Output the (X, Y) coordinate of the center of the cell containing the given text.  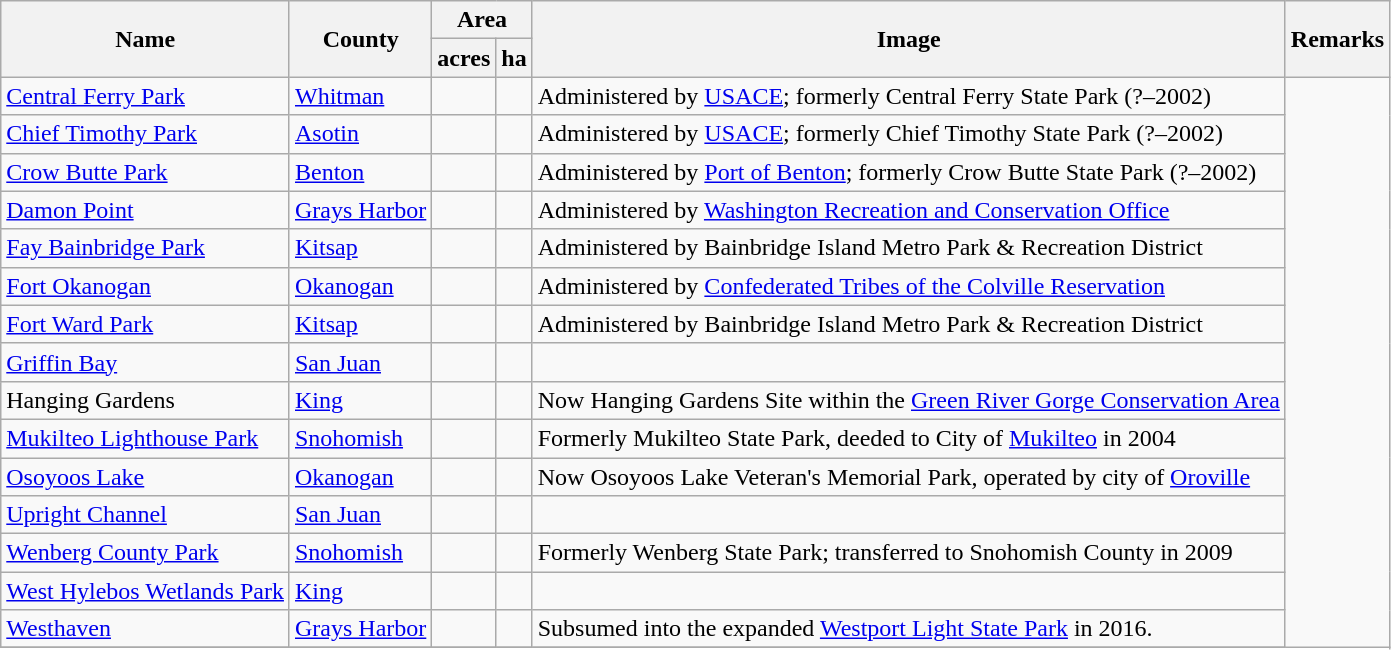
Griffin Bay (146, 362)
Fort Ward Park (146, 324)
Remarks (1337, 39)
Hanging Gardens (146, 400)
Damon Point (146, 210)
Fay Bainbridge Park (146, 248)
County (360, 39)
Name (146, 39)
West Hylebos Wetlands Park (146, 591)
ha (514, 58)
Wenberg County Park (146, 553)
Administered by USACE; formerly Chief Timothy State Park (?–2002) (908, 134)
Administered by USACE; formerly Central Ferry State Park (?–2002) (908, 96)
Administered by Confederated Tribes of the Colville Reservation (908, 286)
Administered by Washington Recreation and Conservation Office (908, 210)
Crow Butte Park (146, 172)
Whitman (360, 96)
Westhaven (146, 629)
Central Ferry Park (146, 96)
Osoyoos Lake (146, 477)
Administered by Port of Benton; formerly Crow Butte State Park (?–2002) (908, 172)
Now Osoyoos Lake Veteran's Memorial Park, operated by city of Oroville (908, 477)
acres (464, 58)
Benton (360, 172)
Formerly Mukilteo State Park, deeded to City of Mukilteo in 2004 (908, 438)
Mukilteo Lighthouse Park (146, 438)
Subsumed into the expanded Westport Light State Park in 2016. (908, 629)
Chief Timothy Park (146, 134)
Area (482, 20)
Asotin (360, 134)
Now Hanging Gardens Site within the Green River Gorge Conservation Area (908, 400)
Fort Okanogan (146, 286)
Image (908, 39)
Formerly Wenberg State Park; transferred to Snohomish County in 2009 (908, 553)
Upright Channel (146, 515)
